For the text-containing cell, return its midpoint in (x, y) coordinate format. 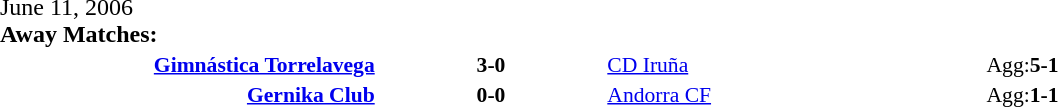
3-0 (492, 64)
CD Iruña (795, 64)
